From the cell containing the given text, extract its center point as (x, y) coordinate. 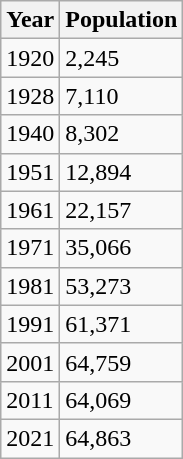
2001 (30, 362)
64,759 (122, 362)
22,157 (122, 210)
1961 (30, 210)
53,273 (122, 286)
2021 (30, 438)
2,245 (122, 58)
1928 (30, 96)
1991 (30, 324)
1920 (30, 58)
61,371 (122, 324)
1971 (30, 248)
Year (30, 20)
Population (122, 20)
7,110 (122, 96)
1951 (30, 172)
35,066 (122, 248)
1940 (30, 134)
12,894 (122, 172)
64,863 (122, 438)
8,302 (122, 134)
2011 (30, 400)
1981 (30, 286)
64,069 (122, 400)
